Extract the (X, Y) coordinate from the center of the cell holding the provided text.  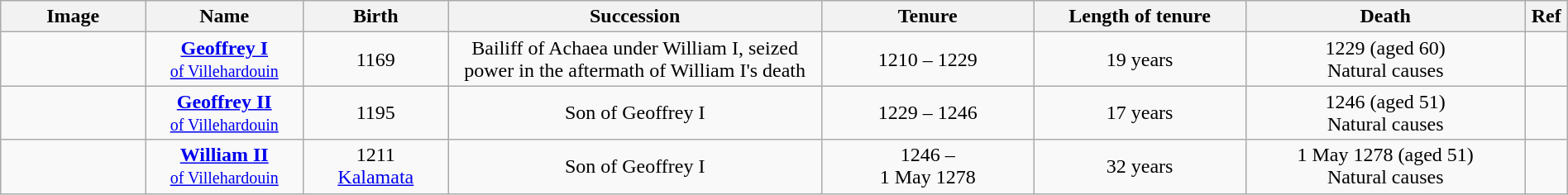
1 May 1278 (aged 51)Natural causes (1385, 167)
1169 (375, 59)
Name (225, 17)
Image (73, 17)
1210 – 1229 (928, 59)
1246 (aged 51)Natural causes (1385, 112)
17 years (1140, 112)
1229 (aged 60)Natural causes (1385, 59)
Birth (375, 17)
Length of tenure (1140, 17)
32 years (1140, 167)
Bailiff of Achaea under William I, seized power in the aftermath of William I's death (635, 59)
1246 –1 May 1278 (928, 167)
Succession (635, 17)
Geoffrey IIof Villehardouin (225, 112)
1229 – 1246 (928, 112)
Death (1385, 17)
William IIof Villehardouin (225, 167)
1195 (375, 112)
Ref (1546, 17)
Geoffrey Iof Villehardouin (225, 59)
Tenure (928, 17)
1211Kalamata (375, 167)
19 years (1140, 59)
